Output the [X, Y] coordinate of the center of the cell containing the given text.  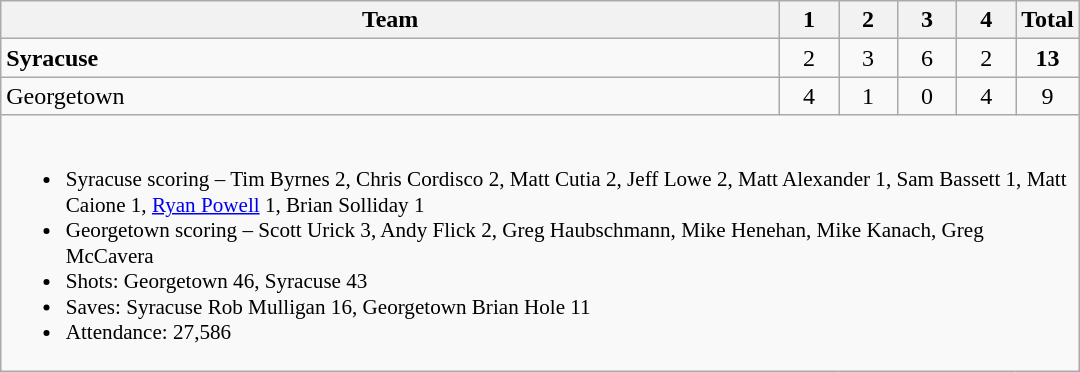
6 [928, 58]
Team [390, 20]
Syracuse [390, 58]
9 [1048, 96]
Georgetown [390, 96]
Total [1048, 20]
0 [928, 96]
13 [1048, 58]
